Return [X, Y] of the center of cell containing provided text 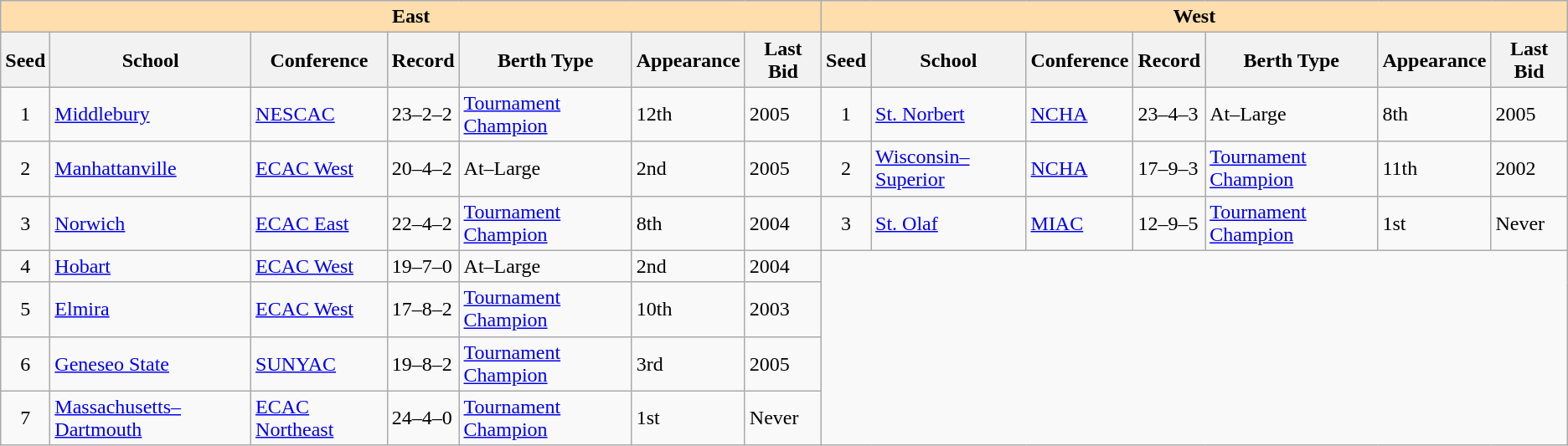
Geneseo State [151, 363]
3rd [689, 363]
Middlebury [151, 114]
12–9–5 [1169, 223]
12th [689, 114]
10th [689, 310]
West [1194, 17]
Hobart [151, 266]
MIAC [1080, 223]
Manhattanville [151, 169]
Massachusetts–Dartmouth [151, 418]
23–2–2 [423, 114]
24–4–0 [423, 418]
2002 [1529, 169]
Norwich [151, 223]
St. Norbert [948, 114]
5 [25, 310]
19–7–0 [423, 266]
20–4–2 [423, 169]
ECAC Northeast [320, 418]
22–4–2 [423, 223]
17–8–2 [423, 310]
NESCAC [320, 114]
23–4–3 [1169, 114]
4 [25, 266]
7 [25, 418]
17–9–3 [1169, 169]
19–8–2 [423, 363]
ECAC East [320, 223]
Elmira [151, 310]
11th [1434, 169]
2003 [782, 310]
Wisconsin–Superior [948, 169]
SUNYAC [320, 363]
6 [25, 363]
East [411, 17]
St. Olaf [948, 223]
